Provide the (X, Y) coordinate of the cell's center where the given text is located.  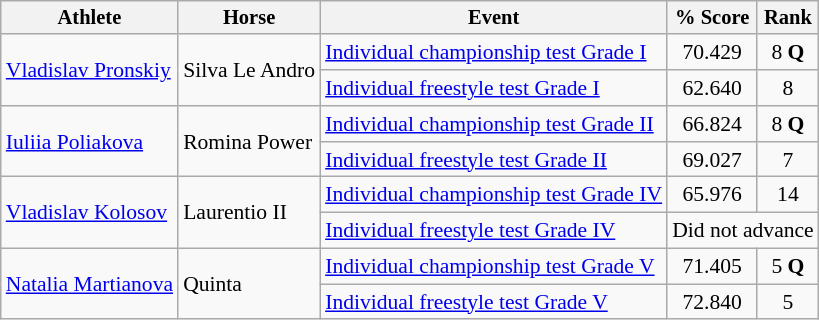
7 (788, 160)
Silva Le Andro (249, 70)
66.824 (712, 124)
Athlete (90, 18)
Rank (788, 18)
Vladislav Pronskiy (90, 70)
Iuliia Poliakova (90, 142)
Natalia Martianova (90, 284)
62.640 (712, 88)
% Score (712, 18)
8 (788, 88)
Individual championship test Grade I (494, 53)
Laurentio II (249, 212)
Individual championship test Grade IV (494, 195)
Individual championship test Grade II (494, 124)
Did not advance (743, 231)
5 (788, 302)
Romina Power (249, 142)
Individual championship test Grade V (494, 267)
65.976 (712, 195)
Individual freestyle test Grade V (494, 302)
69.027 (712, 160)
Individual freestyle test Grade I (494, 88)
72.840 (712, 302)
Horse (249, 18)
Quinta (249, 284)
71.405 (712, 267)
Individual freestyle test Grade IV (494, 231)
14 (788, 195)
Individual freestyle test Grade II (494, 160)
5 Q (788, 267)
Event (494, 18)
70.429 (712, 53)
Vladislav Kolosov (90, 212)
